Return [x, y] of the center of cell containing provided text 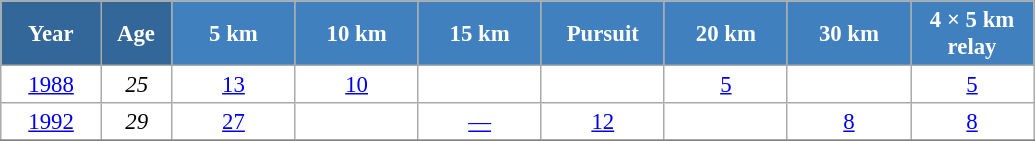
20 km [726, 34]
29 [136, 122]
Pursuit [602, 34]
Year [52, 34]
27 [234, 122]
12 [602, 122]
25 [136, 85]
5 km [234, 34]
15 km [480, 34]
4 × 5 km relay [972, 34]
13 [234, 85]
— [480, 122]
30 km [848, 34]
1988 [52, 85]
10 [356, 85]
1992 [52, 122]
Age [136, 34]
10 km [356, 34]
